Return [x, y] of the center of cell containing provided text 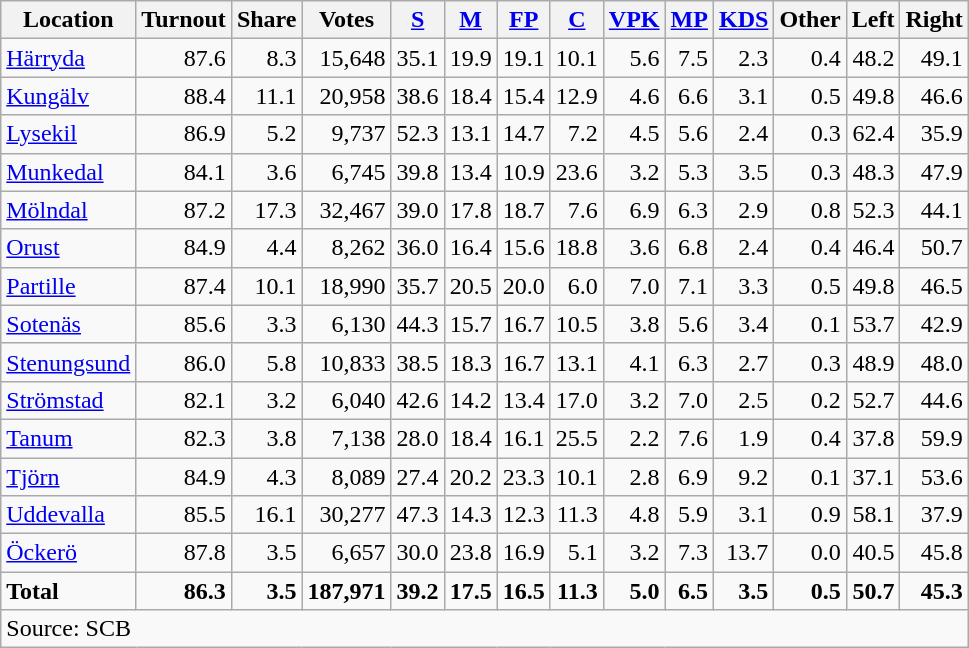
20.2 [470, 477]
Other [810, 20]
14.2 [470, 400]
Lysekil [68, 134]
17.8 [470, 210]
14.7 [524, 134]
8.3 [266, 58]
30,277 [346, 515]
84.1 [184, 172]
44.1 [934, 210]
8,262 [346, 248]
0.9 [810, 515]
9.2 [743, 477]
39.2 [418, 591]
5.9 [689, 515]
10,833 [346, 362]
58.1 [873, 515]
6,130 [346, 324]
35.1 [418, 58]
36.0 [418, 248]
4.6 [634, 96]
28.0 [418, 438]
5.3 [689, 172]
17.5 [470, 591]
Right [934, 20]
8,089 [346, 477]
32,467 [346, 210]
53.6 [934, 477]
0.0 [810, 553]
Source: SCB [485, 629]
Tjörn [68, 477]
Left [873, 20]
Partille [68, 286]
2.9 [743, 210]
87.6 [184, 58]
16.9 [524, 553]
M [470, 20]
MP [689, 20]
15.6 [524, 248]
16.4 [470, 248]
87.4 [184, 286]
5.2 [266, 134]
35.9 [934, 134]
85.5 [184, 515]
37.8 [873, 438]
42.6 [418, 400]
S [418, 20]
Total [68, 591]
47.9 [934, 172]
59.9 [934, 438]
18.8 [576, 248]
17.3 [266, 210]
20.5 [470, 286]
3.4 [743, 324]
48.0 [934, 362]
Share [266, 20]
87.2 [184, 210]
10.9 [524, 172]
FP [524, 20]
VPK [634, 20]
Orust [68, 248]
9,737 [346, 134]
35.7 [418, 286]
44.3 [418, 324]
27.4 [418, 477]
0.8 [810, 210]
4.4 [266, 248]
6,657 [346, 553]
15.7 [470, 324]
86.3 [184, 591]
7.5 [689, 58]
45.8 [934, 553]
48.3 [873, 172]
17.0 [576, 400]
1.9 [743, 438]
12.3 [524, 515]
23.6 [576, 172]
15.4 [524, 96]
39.0 [418, 210]
6.6 [689, 96]
Tanum [68, 438]
2.7 [743, 362]
11.1 [266, 96]
7.1 [689, 286]
Turnout [184, 20]
30.0 [418, 553]
Uddevalla [68, 515]
10.5 [576, 324]
40.5 [873, 553]
39.8 [418, 172]
62.4 [873, 134]
4.8 [634, 515]
6.8 [689, 248]
23.3 [524, 477]
18,990 [346, 286]
2.2 [634, 438]
7.2 [576, 134]
42.9 [934, 324]
5.0 [634, 591]
Kungälv [68, 96]
4.1 [634, 362]
2.3 [743, 58]
Location [68, 20]
25.5 [576, 438]
6.5 [689, 591]
38.5 [418, 362]
87.8 [184, 553]
13.7 [743, 553]
86.9 [184, 134]
6,745 [346, 172]
5.8 [266, 362]
48.2 [873, 58]
2.5 [743, 400]
20,958 [346, 96]
7.3 [689, 553]
49.1 [934, 58]
44.6 [934, 400]
46.6 [934, 96]
Votes [346, 20]
86.0 [184, 362]
47.3 [418, 515]
14.3 [470, 515]
Öckerö [68, 553]
38.6 [418, 96]
15,648 [346, 58]
37.1 [873, 477]
19.1 [524, 58]
Härryda [68, 58]
53.7 [873, 324]
23.8 [470, 553]
4.5 [634, 134]
KDS [743, 20]
82.3 [184, 438]
45.3 [934, 591]
46.4 [873, 248]
Mölndal [68, 210]
12.9 [576, 96]
16.5 [524, 591]
20.0 [524, 286]
0.2 [810, 400]
Strömstad [68, 400]
19.9 [470, 58]
48.9 [873, 362]
6,040 [346, 400]
82.1 [184, 400]
2.8 [634, 477]
88.4 [184, 96]
6.0 [576, 286]
4.3 [266, 477]
52.7 [873, 400]
7,138 [346, 438]
C [576, 20]
Sotenäs [68, 324]
Stenungsund [68, 362]
187,971 [346, 591]
85.6 [184, 324]
37.9 [934, 515]
18.7 [524, 210]
18.3 [470, 362]
5.1 [576, 553]
Munkedal [68, 172]
46.5 [934, 286]
